Return [x, y] of the center of cell containing provided text 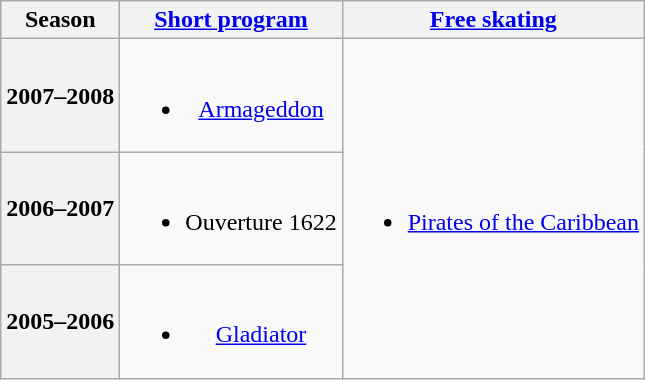
Armageddon [231, 96]
Ouverture 1622 [231, 208]
Season [60, 20]
2007–2008 [60, 96]
Short program [231, 20]
Gladiator [231, 322]
2006–2007 [60, 208]
2005–2006 [60, 322]
Free skating [493, 20]
Pirates of the Caribbean [493, 208]
